Return the (x, y) coordinate for the center point of the cell that contains the specified text.  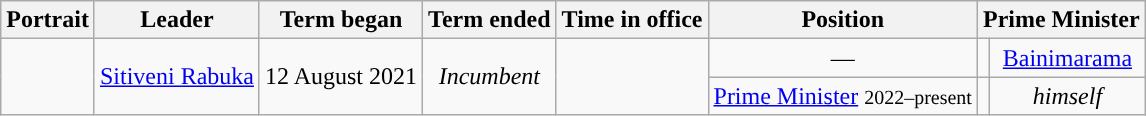
Time in office (632, 20)
Term ended (490, 20)
Term began (340, 20)
Portrait (48, 20)
himself (1068, 96)
Prime Minister (1061, 20)
— (842, 58)
Incumbent (490, 77)
Sitiveni Rabuka (176, 77)
Leader (176, 20)
12 August 2021 (340, 77)
Prime Minister 2022–present (842, 96)
Bainimarama (1068, 58)
Position (842, 20)
